From the cell containing the given text, extract its center point as [x, y] coordinate. 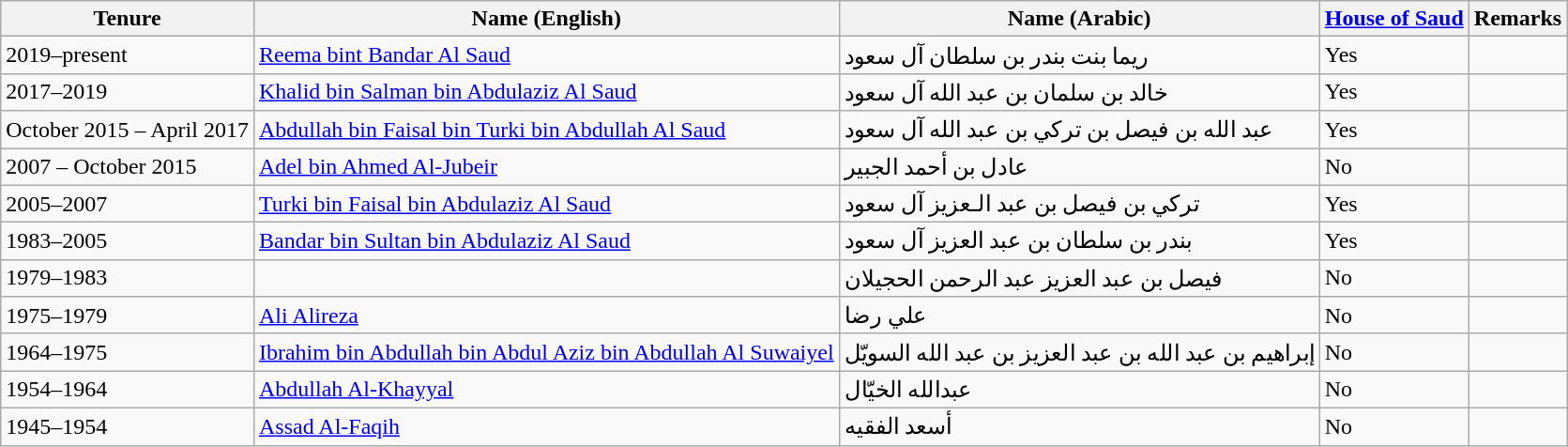
بندر بن سلطان بن عبد العزيز آل سعود [1079, 241]
Assad Al-Faqih [546, 426]
1954–1964 [128, 390]
خالد بن سلمان بن عبد الله آل سعود [1079, 92]
October 2015 – April 2017 [128, 130]
House of Saud [1394, 19]
Turki bin Faisal bin Abdulaziz Al Saud [546, 204]
Ali Alireza [546, 316]
1975–1979 [128, 316]
Abdullah Al-Khayyal [546, 390]
1964–1975 [128, 352]
Bandar bin Sultan bin Abdulaziz Al Saud [546, 241]
Khalid bin Salman bin Abdulaziz Al Saud [546, 92]
ريما بنت بندر بن سلطان آل سعود [1079, 55]
1945–1954 [128, 426]
1979–1983 [128, 278]
2017–2019 [128, 92]
أسعد الفقيه [1079, 426]
Adel bin Ahmed Al-Jubeir [546, 167]
تركي بن فيصل بن عبد الـعزيز آل سعود [1079, 204]
Ibrahim bin Abdullah bin Abdul Aziz bin Abdullah Al Suwaiyel [546, 352]
2019–present [128, 55]
2005–2007 [128, 204]
Name (English) [546, 19]
عبدالله الخيّال [1079, 390]
Tenure [128, 19]
Reema bint Bandar Al Saud [546, 55]
Remarks [1517, 19]
عادل بن أحمد الجبير [1079, 167]
1983–2005 [128, 241]
عبد الله بن فيصل بن تركي بن عبد الله آل سعود [1079, 130]
علي رضا [1079, 316]
إبراهيم بن عبد الله بن عبد العزيز بن عبد الله السويّل [1079, 352]
Abdullah bin Faisal bin Turki bin Abdullah Al Saud [546, 130]
2007 – October 2015 [128, 167]
Name (Arabic) [1079, 19]
فيصل بن عبد العزيز عبد الرحمن الحجيلان [1079, 278]
